Return (X, Y) of the center of cell containing provided text 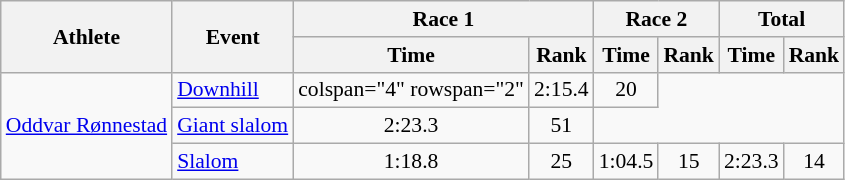
15 (688, 162)
Slalom (232, 162)
Downhill (232, 90)
51 (562, 126)
1:04.5 (626, 162)
colspan="4" rowspan="2" (411, 90)
20 (626, 90)
2:15.4 (562, 90)
Event (232, 36)
Oddvar Rønnestad (86, 126)
Race 2 (656, 19)
Race 1 (443, 19)
Athlete (86, 36)
1:18.8 (411, 162)
Giant slalom (232, 126)
25 (562, 162)
14 (814, 162)
Total (782, 19)
